Determine the (X, Y) coordinate at the center of the cell enclosing the given text.  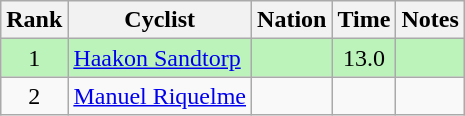
Cyclist (160, 20)
Notes (430, 20)
Time (364, 20)
2 (34, 96)
13.0 (364, 58)
Nation (292, 20)
Manuel Riquelme (160, 96)
Rank (34, 20)
1 (34, 58)
Haakon Sandtorp (160, 58)
